Determine the [x, y] coordinate at the center of the cell enclosing the given text.  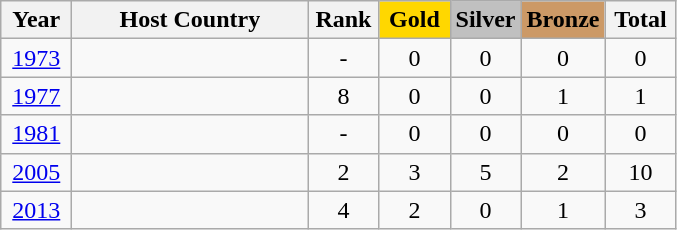
2005 [36, 172]
Silver [486, 20]
Gold [414, 20]
4 [344, 210]
8 [344, 96]
2013 [36, 210]
Rank [344, 20]
1981 [36, 134]
5 [486, 172]
10 [640, 172]
1973 [36, 58]
Host Country [190, 20]
Bronze [563, 20]
Total [640, 20]
Year [36, 20]
1977 [36, 96]
